For the text-containing cell, return its midpoint in (x, y) coordinate format. 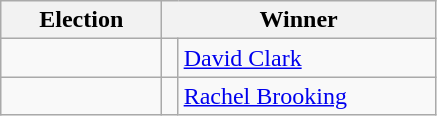
Rachel Brooking (306, 96)
Election (82, 20)
Winner (299, 20)
David Clark (306, 58)
